Return (X, Y) of the center of cell containing provided text 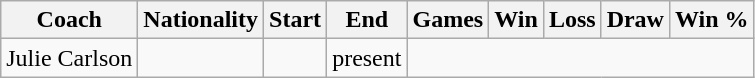
Win (516, 20)
Draw (635, 20)
Nationality (201, 20)
present (367, 58)
Julie Carlson (70, 58)
Games (448, 20)
Coach (70, 20)
Loss (572, 20)
Win % (712, 20)
End (367, 20)
Start (296, 20)
